Scan for the cell matching the given text and deliver its [X, Y] coordinate at center. 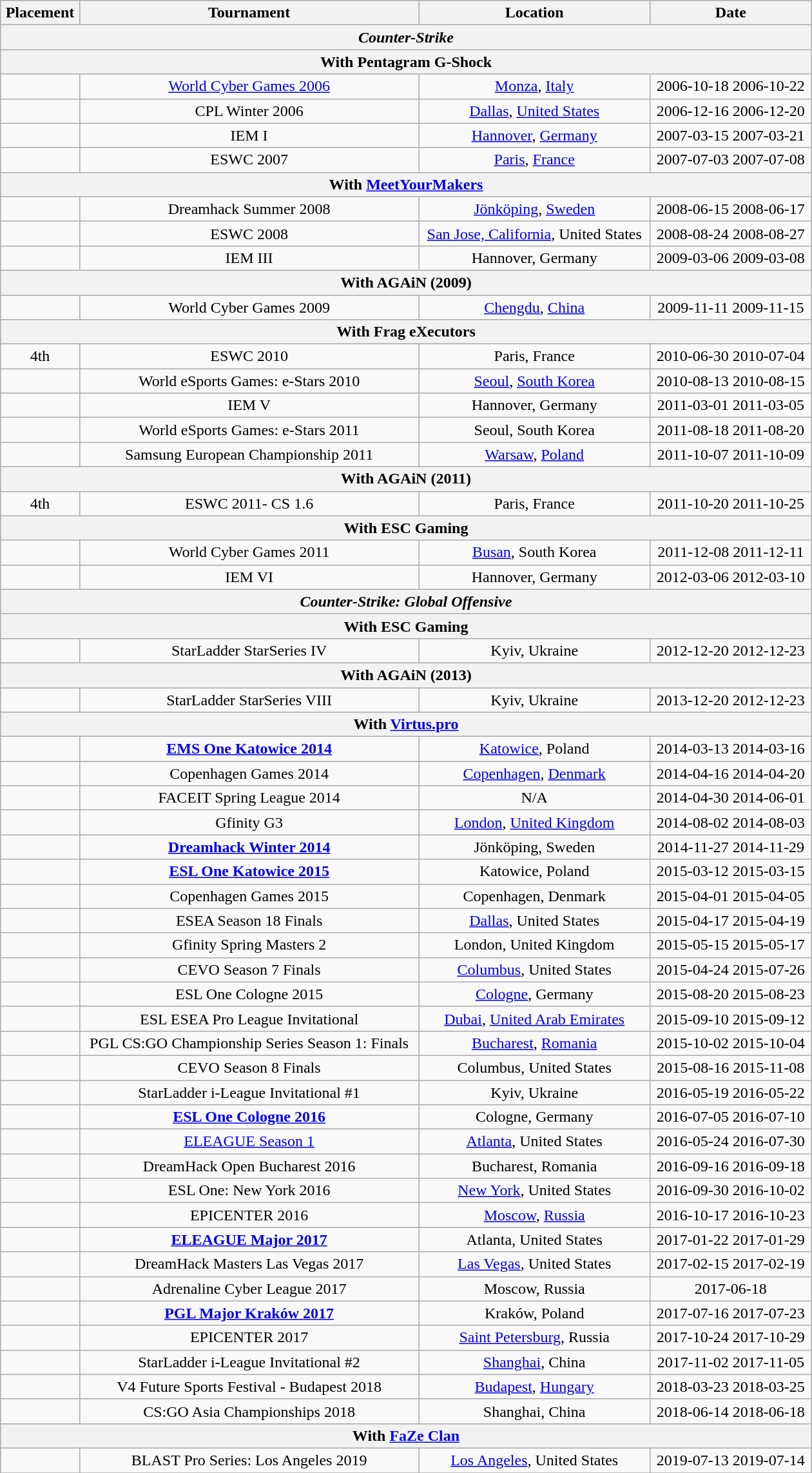
ESWC 2007 [249, 160]
Counter-Strike: Global Offensive [406, 601]
Copenhagen Games 2015 [249, 896]
2014-04-30 2014-06-01 [731, 798]
2012-03-06 2012-03-10 [731, 577]
Date [731, 13]
StarLadder StarSeries VIII [249, 699]
IEM III [249, 258]
CPL Winter 2006 [249, 111]
N/A [534, 798]
Tournament [249, 13]
2017-10-24 2017-10-29 [731, 1338]
ESL ESEA Pro League Invitational [249, 1019]
2014-04-16 2014-04-20 [731, 774]
Warsaw, Poland [534, 454]
EPICENTER 2016 [249, 1215]
DreamHack Masters Las Vegas 2017 [249, 1264]
2017-11-02 2017-11-05 [731, 1362]
2014-11-27 2014-11-29 [731, 847]
With FaZe Clan [406, 1436]
CEVO Season 7 Finals [249, 970]
2011-08-18 2011-08-20 [731, 430]
Las Vegas, United States [534, 1264]
PGL CS:GO Championship Series Season 1: Finals [249, 1043]
StarLadder i-League Invitational #1 [249, 1093]
San Jose, California, United States [534, 233]
2019-07-13 2019-07-14 [731, 1460]
World Cyber Games 2009 [249, 307]
2008-08-24 2008-08-27 [731, 233]
2018-06-14 2018-06-18 [731, 1411]
2007-07-03 2007-07-08 [731, 160]
EMS One Katowice 2014 [249, 749]
ESWC 2008 [249, 233]
Los Angeles, United States [534, 1460]
Saint Petersburg, Russia [534, 1338]
World Cyber Games 2006 [249, 86]
2015-10-02 2015-10-04 [731, 1043]
2016-05-24 2016-07-30 [731, 1142]
2015-04-24 2015-07-26 [731, 970]
V4 Future Sports Festival - Budapest 2018 [249, 1387]
2007-03-15 2007-03-21 [731, 135]
Copenhagen Games 2014 [249, 774]
With Frag eXecutors [406, 332]
ELEAGUE Major 2017 [249, 1240]
World eSports Games: e-Stars 2011 [249, 430]
2011-03-01 2011-03-05 [731, 405]
CEVO Season 8 Finals [249, 1068]
World Cyber Games 2011 [249, 552]
2016-07-05 2016-07-10 [731, 1117]
Dubai, United Arab Emirates [534, 1019]
Chengdu, China [534, 307]
2014-08-02 2014-08-03 [731, 823]
2013-12-20 2012-12-23 [731, 699]
Gfinity G3 [249, 823]
2017-02-15 2017-02-19 [731, 1264]
2015-03-12 2015-03-15 [731, 872]
Monza, Italy [534, 86]
With Virtus.pro [406, 725]
ESWC 2010 [249, 356]
2010-06-30 2010-07-04 [731, 356]
2015-04-17 2015-04-19 [731, 921]
2015-04-01 2015-04-05 [731, 896]
With MeetYourMakers [406, 184]
BLAST Pro Series: Los Angeles 2019 [249, 1460]
IEM VI [249, 577]
Kraków, Poland [534, 1313]
DreamHack Open Bucharest 2016 [249, 1166]
FACEIT Spring League 2014 [249, 798]
EPICENTER 2017 [249, 1338]
StarLadder i-League Invitational #2 [249, 1362]
PGL Major Kraków 2017 [249, 1313]
2015-08-16 2015-11-08 [731, 1068]
Location [534, 13]
2006-12-16 2006-12-20 [731, 111]
Dreamhack Summer 2008 [249, 209]
2010-08-13 2010-08-15 [731, 381]
2017-06-18 [731, 1289]
2017-07-16 2017-07-23 [731, 1313]
With AGAiN (2013) [406, 675]
2016-05-19 2016-05-22 [731, 1093]
With AGAiN (2009) [406, 282]
2014-03-13 2014-03-16 [731, 749]
2015-05-15 2015-05-17 [731, 945]
2006-10-18 2006-10-22 [731, 86]
Adrenaline Cyber League 2017 [249, 1289]
With AGAiN (2011) [406, 479]
ESL One: New York 2016 [249, 1191]
Busan, South Korea [534, 552]
2016-09-16 2016-09-18 [731, 1166]
IEM I [249, 135]
2018-03-23 2018-03-25 [731, 1387]
2008-06-15 2008-06-17 [731, 209]
ESL One Katowice 2015 [249, 872]
2015-09-10 2015-09-12 [731, 1019]
Dreamhack Winter 2014 [249, 847]
2012-12-20 2012-12-23 [731, 650]
Budapest, Hungary [534, 1387]
2015-08-20 2015-08-23 [731, 994]
Samsung European Championship 2011 [249, 454]
StarLadder StarSeries IV [249, 650]
ESL One Cologne 2016 [249, 1117]
2009-11-11 2009-11-15 [731, 307]
ESWC 2011- CS 1.6 [249, 503]
CS:GO Asia Championships 2018 [249, 1411]
Placement [40, 13]
ESL One Cologne 2015 [249, 994]
2016-10-17 2016-10-23 [731, 1215]
2009-03-06 2009-03-08 [731, 258]
IEM V [249, 405]
2016-09-30 2016-10-02 [731, 1191]
With Pentagram G-Shock [406, 62]
New York, United States [534, 1191]
ESEA Season 18 Finals [249, 921]
Gfinity Spring Masters 2 [249, 945]
2017-01-22 2017-01-29 [731, 1240]
2011-10-20 2011-10-25 [731, 503]
Counter-Strike [406, 37]
World eSports Games: e-Stars 2010 [249, 381]
ELEAGUE Season 1 [249, 1142]
2011-10-07 2011-10-09 [731, 454]
2011-12-08 2011-12-11 [731, 552]
